Pinpoint the cell where the given text exists, returning its (x, y) midpoint coordinate. 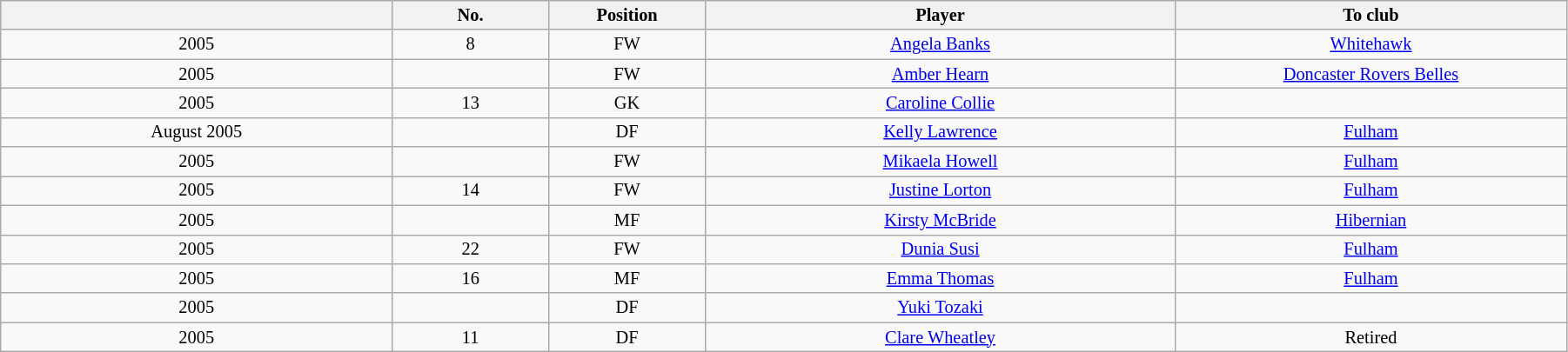
Player (941, 15)
To club (1371, 15)
Position (627, 15)
Mikaela Howell (941, 162)
13 (471, 103)
GK (627, 103)
Clare Wheatley (941, 337)
16 (471, 278)
14 (471, 190)
Angela Banks (941, 44)
Doncaster Rovers Belles (1371, 74)
Hibernian (1371, 220)
Whitehawk (1371, 44)
Retired (1371, 337)
Justine Lorton (941, 190)
8 (471, 44)
11 (471, 337)
Yuki Tozaki (941, 308)
Kirsty McBride (941, 220)
Emma Thomas (941, 278)
Kelly Lawrence (941, 132)
Dunia Susi (941, 249)
No. (471, 15)
22 (471, 249)
Amber Hearn (941, 74)
August 2005 (197, 132)
Caroline Collie (941, 103)
